Locate the cell with the specified text and output its (X, Y) center coordinate. 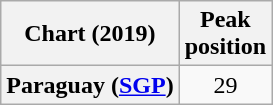
Paraguay (SGP) (90, 85)
29 (225, 85)
Chart (2019) (90, 34)
Peakposition (225, 34)
